Capture the cell that displays the provided text and extract its (X, Y) central coordinate. 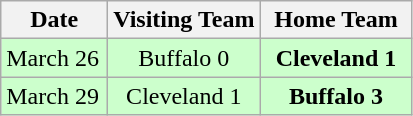
March 26 (54, 58)
Buffalo 3 (336, 96)
March 29 (54, 96)
Visiting Team (184, 20)
Date (54, 20)
Buffalo 0 (184, 58)
Home Team (336, 20)
